From the cell containing the given text, extract its center point as (X, Y) coordinate. 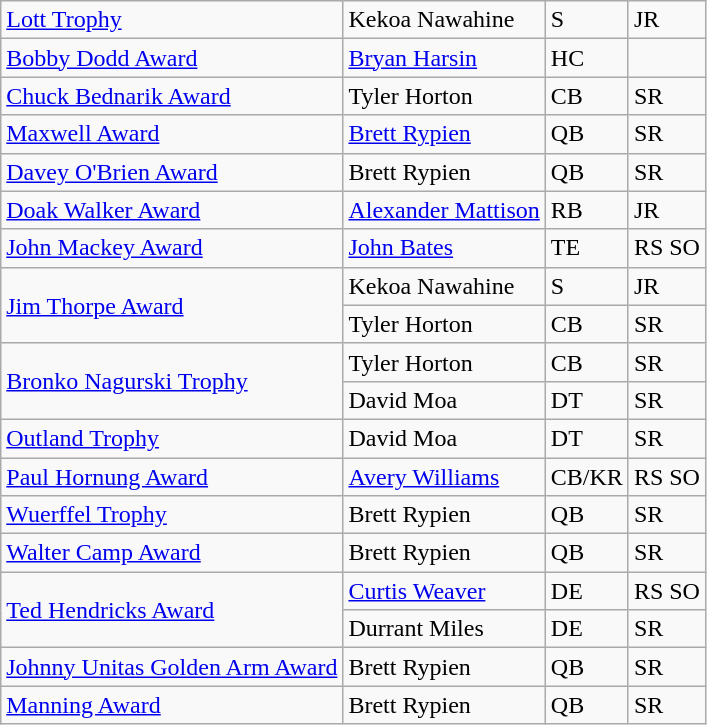
Bryan Harsin (444, 58)
Ted Hendricks Award (172, 610)
Curtis Weaver (444, 591)
Davey O'Brien Award (172, 172)
Chuck Bednarik Award (172, 96)
Alexander Mattison (444, 210)
Doak Walker Award (172, 210)
Maxwell Award (172, 134)
Avery Williams (444, 477)
TE (586, 248)
Bronko Nagurski Trophy (172, 381)
Outland Trophy (172, 438)
CB/KR (586, 477)
RB (586, 210)
Bobby Dodd Award (172, 58)
Walter Camp Award (172, 553)
John Mackey Award (172, 248)
Paul Hornung Award (172, 477)
Jim Thorpe Award (172, 305)
Manning Award (172, 705)
Johnny Unitas Golden Arm Award (172, 667)
Wuerffel Trophy (172, 515)
HC (586, 58)
John Bates (444, 248)
Durrant Miles (444, 629)
Lott Trophy (172, 20)
